From the cell containing the given text, extract its center point as (x, y) coordinate. 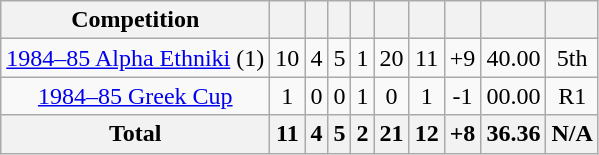
R1 (572, 96)
+9 (462, 58)
N/A (572, 134)
10 (288, 58)
+8 (462, 134)
36.36 (514, 134)
21 (392, 134)
2 (362, 134)
1984–85 Greek Cup (136, 96)
12 (426, 134)
5th (572, 58)
00.00 (514, 96)
Competition (136, 20)
1984–85 Alpha Ethniki (1) (136, 58)
-1 (462, 96)
40.00 (514, 58)
20 (392, 58)
Total (136, 134)
